Pinpoint the cell where the given text exists, returning its [X, Y] midpoint coordinate. 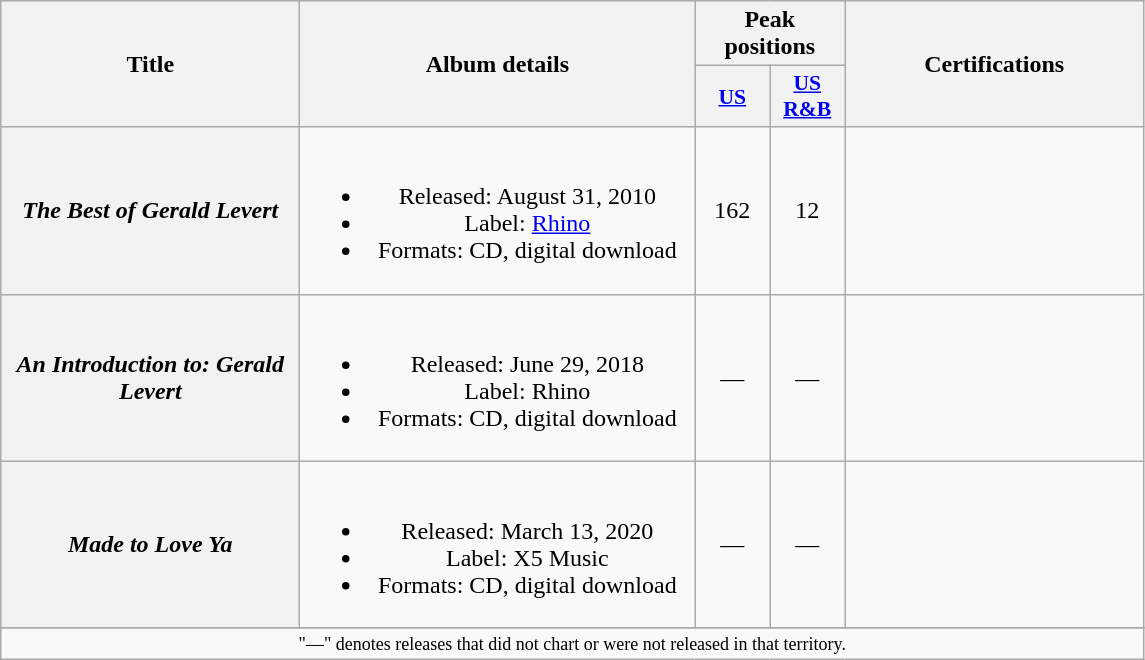
An Introduction to: Gerald Levert [150, 378]
162 [732, 210]
"—" denotes releases that did not chart or were not released in that territory. [572, 644]
Made to Love Ya [150, 544]
12 [808, 210]
US [732, 96]
Released: August 31, 2010Label: RhinoFormats: CD, digital download [498, 210]
Released: March 13, 2020Label: X5 MusicFormats: CD, digital download [498, 544]
The Best of Gerald Levert [150, 210]
Released: June 29, 2018Label: RhinoFormats: CD, digital download [498, 378]
Album details [498, 64]
Certifications [994, 64]
Title [150, 64]
Peak positions [770, 34]
USR&B [808, 96]
